Search for the cell housing the specified text and yield its (X, Y) center coordinate. 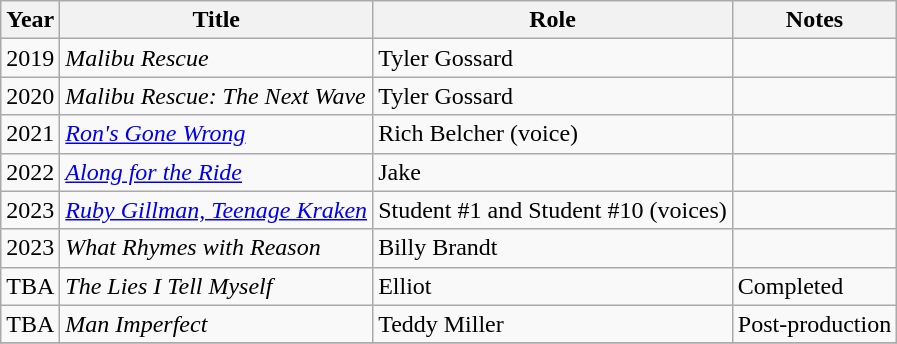
Post-production (814, 324)
2019 (30, 58)
Completed (814, 286)
Ruby Gillman, Teenage Kraken (216, 210)
Elliot (553, 286)
Notes (814, 20)
Malibu Rescue: The Next Wave (216, 96)
Teddy Miller (553, 324)
Student #1 and Student #10 (voices) (553, 210)
What Rhymes with Reason (216, 248)
Ron's Gone Wrong (216, 134)
Man Imperfect (216, 324)
The Lies I Tell Myself (216, 286)
2021 (30, 134)
Billy Brandt (553, 248)
2020 (30, 96)
Rich Belcher (voice) (553, 134)
Malibu Rescue (216, 58)
2022 (30, 172)
Year (30, 20)
Jake (553, 172)
Along for the Ride (216, 172)
Title (216, 20)
Role (553, 20)
